Return (x, y) of the center of cell containing provided text 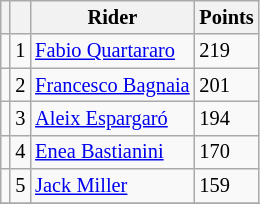
1 (20, 51)
Fabio Quartararo (112, 51)
2 (20, 85)
3 (20, 118)
Aleix Espargaró (112, 118)
4 (20, 152)
194 (226, 118)
201 (226, 85)
Jack Miller (112, 186)
Rider (112, 17)
Points (226, 17)
219 (226, 51)
170 (226, 152)
Francesco Bagnaia (112, 85)
Enea Bastianini (112, 152)
5 (20, 186)
159 (226, 186)
